Identify which cell holds the provided text, then report its (X, Y) central coordinate. 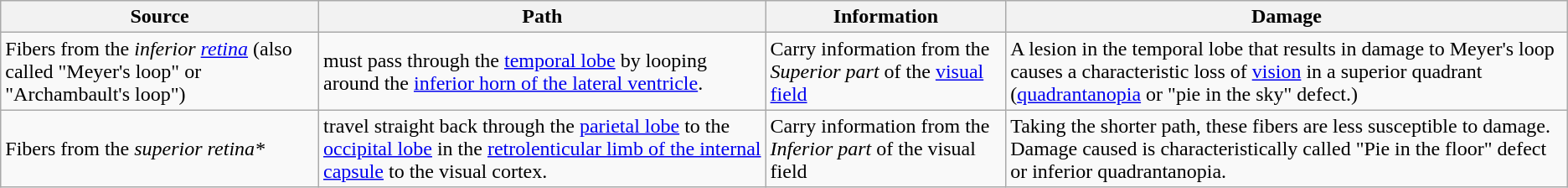
Carry information from the Inferior part of the visual field (886, 149)
Damage (1287, 17)
Fibers from the inferior retina (also called "Meyer's loop" or "Archambault's loop") (160, 71)
Path (542, 17)
Source (160, 17)
must pass through the temporal lobe by looping around the inferior horn of the lateral ventricle. (542, 71)
Fibers from the superior retina* (160, 149)
Carry information from the Superior part of the visual field (886, 71)
travel straight back through the parietal lobe to the occipital lobe in the retrolenticular limb of the internal capsule to the visual cortex. (542, 149)
Information (886, 17)
